Pinpoint the cell where the given text exists, returning its [X, Y] midpoint coordinate. 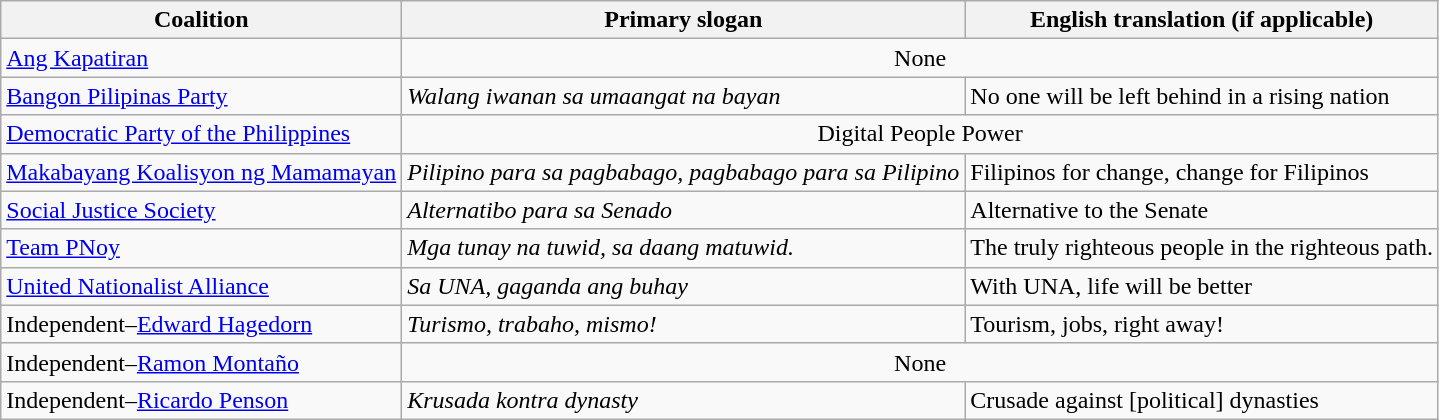
Independent–Edward Hagedorn [202, 324]
Independent–Ricardo Penson [202, 400]
Independent–Ramon Montaño [202, 362]
Turismo, trabaho, mismo! [684, 324]
Coalition [202, 20]
Tourism, jobs, right away! [1202, 324]
English translation (if applicable) [1202, 20]
Mga tunay na tuwid, sa daang matuwid. [684, 248]
United Nationalist Alliance [202, 286]
Digital People Power [920, 134]
Primary slogan [684, 20]
Social Justice Society [202, 210]
Krusada kontra dynasty [684, 400]
Sa UNA, gaganda ang buhay [684, 286]
Team PNoy [202, 248]
Walang iwanan sa umaangat na bayan [684, 96]
Filipinos for change, change for Filipinos [1202, 172]
Democratic Party of the Philippines [202, 134]
Ang Kapatiran [202, 58]
No one will be left behind in a rising nation [1202, 96]
Alternative to the Senate [1202, 210]
Pilipino para sa pagbabago, pagbabago para sa Pilipino [684, 172]
Alternatibo para sa Senado [684, 210]
Makabayang Koalisyon ng Mamamayan [202, 172]
The truly righteous people in the righteous path. [1202, 248]
Bangon Pilipinas Party [202, 96]
Crusade against [political] dynasties [1202, 400]
With UNA, life will be better [1202, 286]
